Pinpoint the cell where the given text exists, returning its (X, Y) midpoint coordinate. 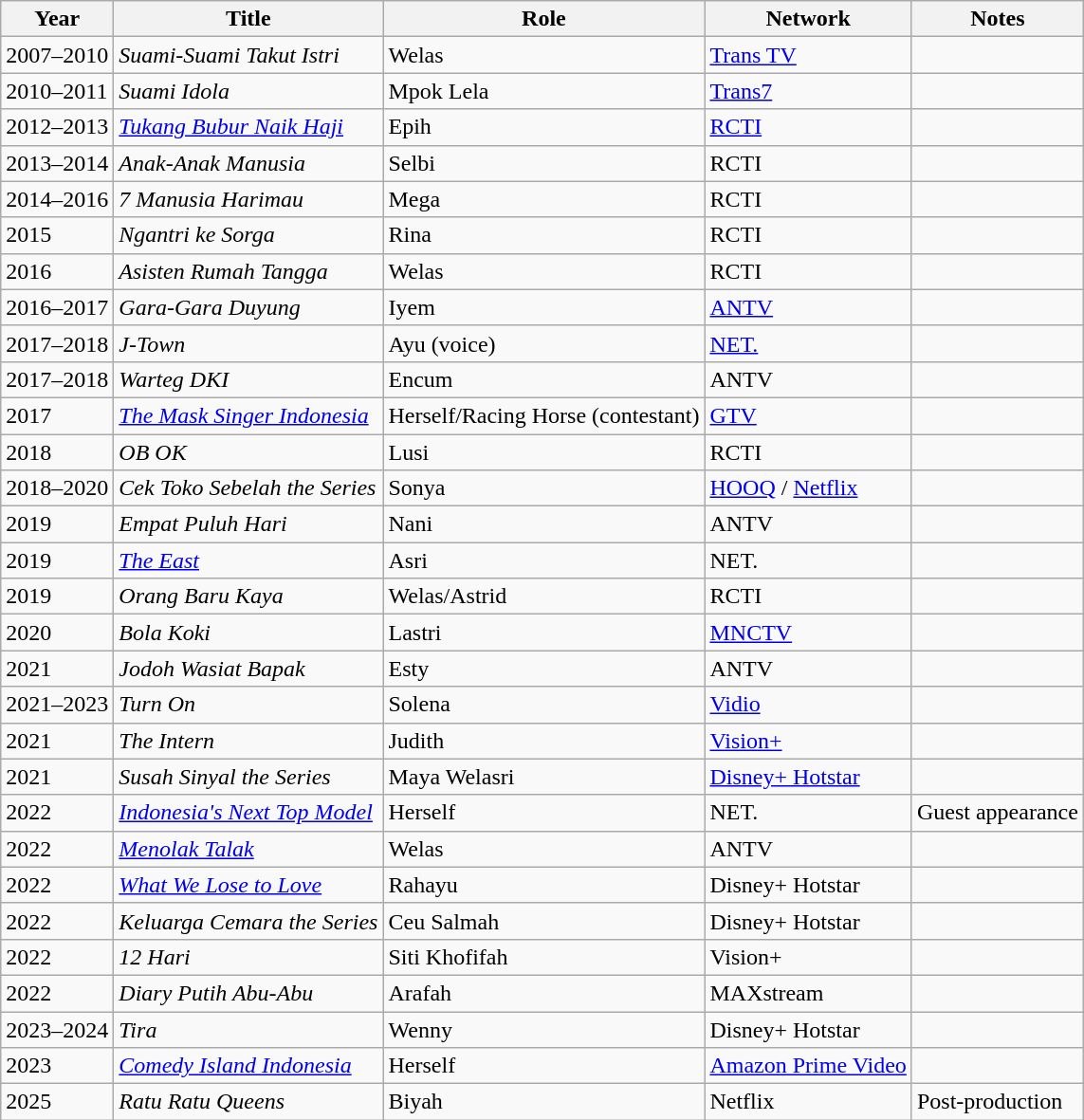
Notes (998, 19)
2021–2023 (57, 705)
2010–2011 (57, 91)
OB OK (248, 452)
Amazon Prime Video (808, 1066)
The Intern (248, 741)
2017 (57, 415)
2016 (57, 271)
Selbi (544, 163)
Tira (248, 1029)
2018–2020 (57, 488)
Indonesia's Next Top Model (248, 813)
Nani (544, 524)
2016–2017 (57, 307)
Anak-Anak Manusia (248, 163)
Comedy Island Indonesia (248, 1066)
Lusi (544, 452)
HOOQ / Netflix (808, 488)
Biyah (544, 1102)
Judith (544, 741)
Maya Welasri (544, 777)
Ratu Ratu Queens (248, 1102)
Sonya (544, 488)
GTV (808, 415)
Mpok Lela (544, 91)
Suami-Suami Takut Istri (248, 55)
Asri (544, 560)
Network (808, 19)
2018 (57, 452)
Ceu Salmah (544, 921)
Esty (544, 669)
2020 (57, 633)
Role (544, 19)
Siti Khofifah (544, 957)
Arafah (544, 993)
J-Town (248, 343)
Ayu (voice) (544, 343)
MAXstream (808, 993)
Jodoh Wasiat Bapak (248, 669)
Trans TV (808, 55)
Cek Toko Sebelah the Series (248, 488)
2025 (57, 1102)
Rahayu (544, 885)
Lastri (544, 633)
2014–2016 (57, 199)
Rina (544, 235)
Ngantri ke Sorga (248, 235)
Gara-Gara Duyung (248, 307)
Asisten Rumah Tangga (248, 271)
Iyem (544, 307)
Keluarga Cemara the Series (248, 921)
The East (248, 560)
Tukang Bubur Naik Haji (248, 127)
2023–2024 (57, 1029)
Guest appearance (998, 813)
MNCTV (808, 633)
Encum (544, 379)
2023 (57, 1066)
Welas/Astrid (544, 597)
2012–2013 (57, 127)
Epih (544, 127)
Bola Koki (248, 633)
Orang Baru Kaya (248, 597)
Trans7 (808, 91)
2007–2010 (57, 55)
12 Hari (248, 957)
7 Manusia Harimau (248, 199)
Susah Sinyal the Series (248, 777)
Post-production (998, 1102)
2015 (57, 235)
2013–2014 (57, 163)
The Mask Singer Indonesia (248, 415)
Vidio (808, 705)
Herself/Racing Horse (contestant) (544, 415)
Title (248, 19)
Empat Puluh Hari (248, 524)
Year (57, 19)
Diary Putih Abu-Abu (248, 993)
Menolak Talak (248, 849)
Wenny (544, 1029)
Netflix (808, 1102)
Turn On (248, 705)
Solena (544, 705)
What We Lose to Love (248, 885)
Suami Idola (248, 91)
Warteg DKI (248, 379)
Mega (544, 199)
